Extract the (X, Y) coordinate from the center of the cell holding the provided text.  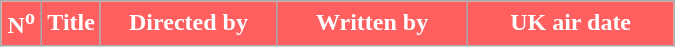
Title (72, 24)
No (22, 24)
Directed by (188, 24)
UK air date (571, 24)
Written by (372, 24)
